Return the (X, Y) coordinate for the center point of the cell that contains the specified text.  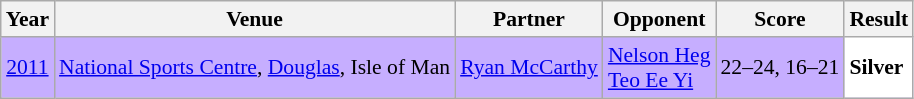
Silver (878, 68)
Nelson Heg Teo Ee Yi (660, 68)
Result (878, 19)
Score (780, 19)
Opponent (660, 19)
Partner (529, 19)
Year (28, 19)
Venue (254, 19)
Ryan McCarthy (529, 68)
National Sports Centre, Douglas, Isle of Man (254, 68)
22–24, 16–21 (780, 68)
2011 (28, 68)
